Return (x, y) of the center of cell containing provided text 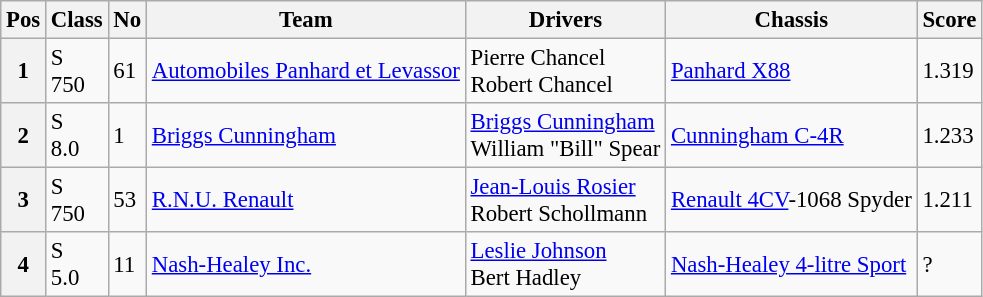
Panhard X88 (792, 72)
53 (127, 200)
? (950, 264)
Briggs Cunningham William "Bill" Spear (565, 136)
No (127, 20)
S8.0 (78, 136)
Nash-Healey 4-litre Sport (792, 264)
Pos (24, 20)
Class (78, 20)
Briggs Cunningham (306, 136)
Renault 4CV-1068 Spyder (792, 200)
Cunningham C-4R (792, 136)
61 (127, 72)
R.N.U. Renault (306, 200)
Automobiles Panhard et Levassor (306, 72)
3 (24, 200)
11 (127, 264)
Team (306, 20)
Score (950, 20)
Jean-Louis Rosier Robert Schollmann (565, 200)
2 (24, 136)
Leslie Johnson Bert Hadley (565, 264)
4 (24, 264)
1.233 (950, 136)
1.211 (950, 200)
Nash-Healey Inc. (306, 264)
Chassis (792, 20)
Pierre Chancel Robert Chancel (565, 72)
Drivers (565, 20)
1.319 (950, 72)
S5.0 (78, 264)
